For the text-containing cell, return its midpoint in (x, y) coordinate format. 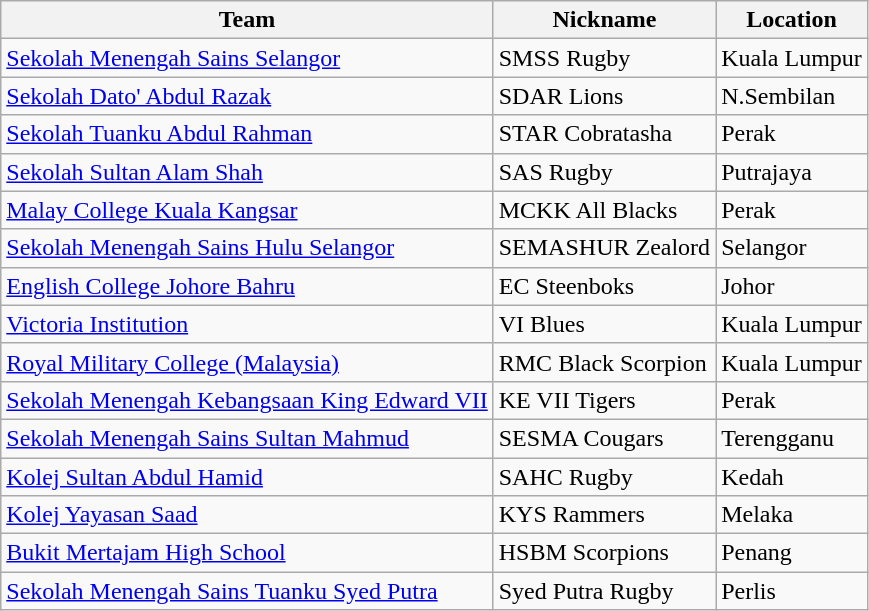
SAHC Rugby (604, 477)
English College Johore Bahru (247, 286)
Sekolah Menengah Sains Hulu Selangor (247, 248)
Sekolah Menengah Sains Tuanku Syed Putra (247, 591)
Syed Putra Rugby (604, 591)
Selangor (792, 248)
Perlis (792, 591)
Kolej Yayasan Saad (247, 515)
SESMA Cougars (604, 438)
Malay College Kuala Kangsar (247, 210)
Sekolah Sultan Alam Shah (247, 172)
SDAR Lions (604, 96)
EC Steenboks (604, 286)
HSBM Scorpions (604, 553)
SAS Rugby (604, 172)
Sekolah Menengah Sains Selangor (247, 58)
Team (247, 20)
Victoria Institution (247, 324)
SMSS Rugby (604, 58)
Sekolah Menengah Kebangsaan King Edward VII (247, 400)
Sekolah Menengah Sains Sultan Mahmud (247, 438)
SEMASHUR Zealord (604, 248)
MCKK All Blacks (604, 210)
Melaka (792, 515)
Location (792, 20)
Terengganu (792, 438)
Sekolah Dato' Abdul Razak (247, 96)
Sekolah Tuanku Abdul Rahman (247, 134)
Penang (792, 553)
STAR Cobratasha (604, 134)
Johor (792, 286)
VI Blues (604, 324)
Royal Military College (Malaysia) (247, 362)
KE VII Tigers (604, 400)
RMC Black Scorpion (604, 362)
Kolej Sultan Abdul Hamid (247, 477)
KYS Rammers (604, 515)
N.Sembilan (792, 96)
Kedah (792, 477)
Bukit Mertajam High School (247, 553)
Nickname (604, 20)
Putrajaya (792, 172)
